Return the [X, Y] coordinate for the center point of the cell that contains the specified text.  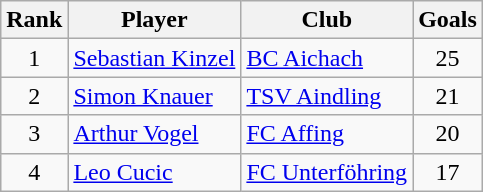
FC Affing [327, 134]
Rank [34, 20]
Player [154, 20]
1 [34, 58]
3 [34, 134]
21 [448, 96]
20 [448, 134]
TSV Aindling [327, 96]
2 [34, 96]
Club [327, 20]
Simon Knauer [154, 96]
25 [448, 58]
Leo Cucic [154, 172]
BC Aichach [327, 58]
17 [448, 172]
Goals [448, 20]
FC Unterföhring [327, 172]
Sebastian Kinzel [154, 58]
Arthur Vogel [154, 134]
4 [34, 172]
